Output the (X, Y) coordinate of the center of the cell containing the given text.  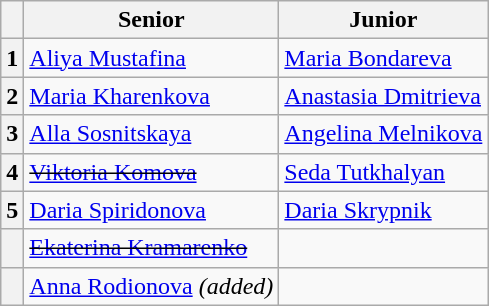
5 (12, 210)
Viktoria Komova (152, 172)
2 (12, 96)
Anna Rodionova (added) (152, 286)
1 (12, 58)
Senior (152, 20)
Daria Skrypnik (384, 210)
Aliya Mustafina (152, 58)
Seda Tutkhalyan (384, 172)
Angelina Melnikova (384, 134)
Alla Sosnitskaya (152, 134)
3 (12, 134)
Anastasia Dmitrieva (384, 96)
Maria Kharenkova (152, 96)
Ekaterina Kramarenko (152, 248)
Daria Spiridonova (152, 210)
Maria Bondareva (384, 58)
Junior (384, 20)
4 (12, 172)
